From the cell containing the given text, extract its center point as (X, Y) coordinate. 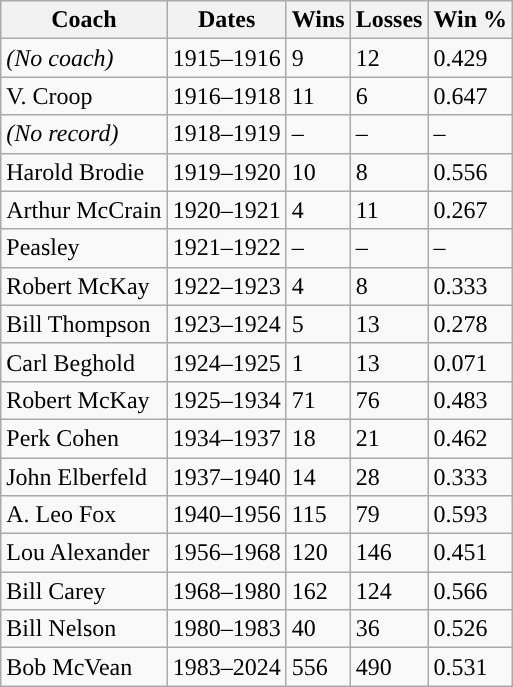
0.451 (470, 553)
(No record) (84, 134)
71 (318, 400)
76 (389, 400)
1 (318, 362)
124 (389, 591)
0.556 (470, 172)
Arthur McCrain (84, 210)
115 (318, 515)
14 (318, 477)
Coach (84, 20)
Carl Beghold (84, 362)
79 (389, 515)
0.531 (470, 667)
6 (389, 96)
1968–1980 (226, 591)
1922–1923 (226, 286)
490 (389, 667)
0.566 (470, 591)
Losses (389, 20)
(No coach) (84, 58)
Wins (318, 20)
Bill Nelson (84, 629)
John Elberfeld (84, 477)
A. Leo Fox (84, 515)
Harold Brodie (84, 172)
1934–1937 (226, 438)
1937–1940 (226, 477)
36 (389, 629)
0.483 (470, 400)
0.526 (470, 629)
556 (318, 667)
21 (389, 438)
Win % (470, 20)
146 (389, 553)
9 (318, 58)
1940–1956 (226, 515)
10 (318, 172)
0.462 (470, 438)
1920–1921 (226, 210)
1983–2024 (226, 667)
Lou Alexander (84, 553)
0.429 (470, 58)
1918–1919 (226, 134)
1921–1922 (226, 248)
Peasley (84, 248)
1919–1920 (226, 172)
0.593 (470, 515)
1925–1934 (226, 400)
28 (389, 477)
0.267 (470, 210)
40 (318, 629)
0.071 (470, 362)
162 (318, 591)
1924–1925 (226, 362)
Perk Cohen (84, 438)
Bill Thompson (84, 324)
5 (318, 324)
0.647 (470, 96)
Bob McVean (84, 667)
Bill Carey (84, 591)
1916–1918 (226, 96)
V. Croop (84, 96)
1980–1983 (226, 629)
0.278 (470, 324)
18 (318, 438)
1923–1924 (226, 324)
1915–1916 (226, 58)
1956–1968 (226, 553)
Dates (226, 20)
12 (389, 58)
120 (318, 553)
